Locate the cell with the specified text and output its [X, Y] center coordinate. 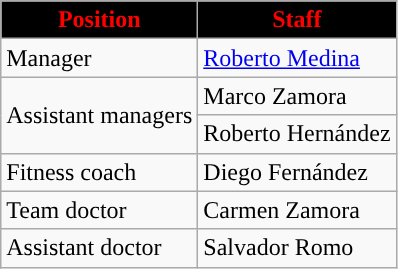
Marco Zamora [297, 96]
Roberto Hernández [297, 134]
Staff [297, 20]
Salvador Romo [297, 248]
Fitness coach [100, 172]
Diego Fernández [297, 172]
Assistant doctor [100, 248]
Carmen Zamora [297, 210]
Manager [100, 58]
Position [100, 20]
Team doctor [100, 210]
Assistant managers [100, 115]
Roberto Medina [297, 58]
